Capture the cell that displays the provided text and extract its (x, y) central coordinate. 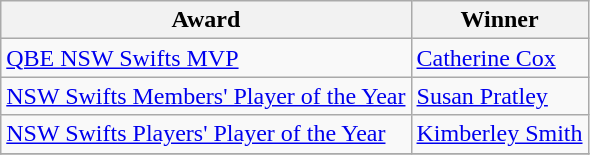
Susan Pratley (500, 96)
Winner (500, 20)
Award (206, 20)
Kimberley Smith (500, 134)
Catherine Cox (500, 58)
QBE NSW Swifts MVP (206, 58)
NSW Swifts Players' Player of the Year (206, 134)
NSW Swifts Members' Player of the Year (206, 96)
